Search for the cell housing the specified text and yield its [x, y] center coordinate. 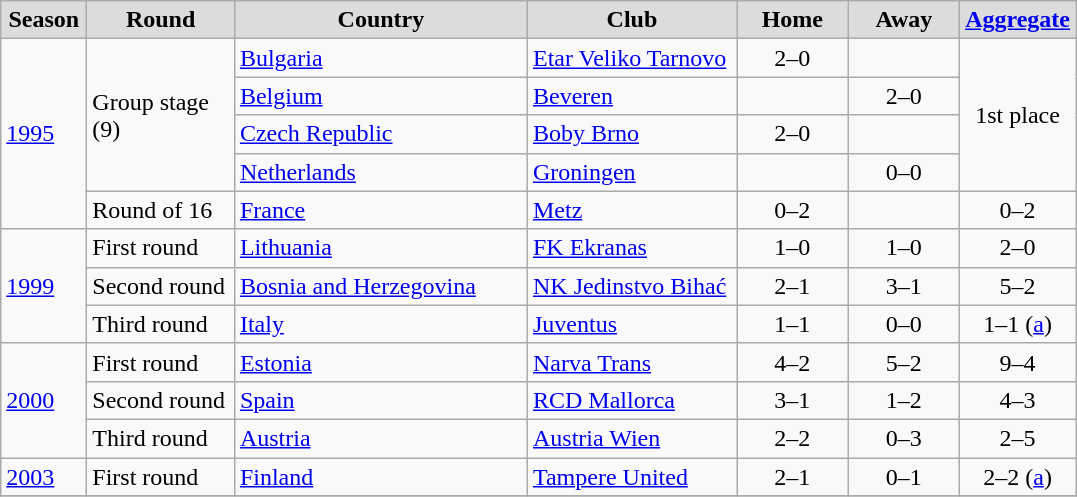
1–1 [792, 324]
Groningen [632, 172]
4–2 [792, 362]
1999 [44, 286]
Italy [380, 324]
4–3 [1018, 400]
1–1 (a) [1018, 324]
Metz [632, 210]
Netherlands [380, 172]
Narva Trans [632, 362]
Boby Brno [632, 134]
Season [44, 20]
RCD Mallorca [632, 400]
Spain [380, 400]
Juventus [632, 324]
2–2 [792, 438]
Round [161, 20]
Austria Wien [632, 438]
Group stage (9) [161, 115]
2003 [44, 477]
France [380, 210]
1st place [1018, 115]
2–5 [1018, 438]
Beveren [632, 96]
Home [792, 20]
Aggregate [1018, 20]
Tampere United [632, 477]
1–2 [904, 400]
Etar Veliko Tarnovo [632, 58]
Country [380, 20]
Belgium [380, 96]
2000 [44, 400]
Bulgaria [380, 58]
Away [904, 20]
Czech Republic [380, 134]
FK Ekranas [632, 248]
Bosnia and Herzegovina [380, 286]
Lithuania [380, 248]
Estonia [380, 362]
1995 [44, 134]
0–1 [904, 477]
Club [632, 20]
Finland [380, 477]
0–3 [904, 438]
2–2 (a) [1018, 477]
Round of 16 [161, 210]
9–4 [1018, 362]
NK Jedinstvo Bihać [632, 286]
Austria [380, 438]
